Locate the cell with the specified text and output its [X, Y] center coordinate. 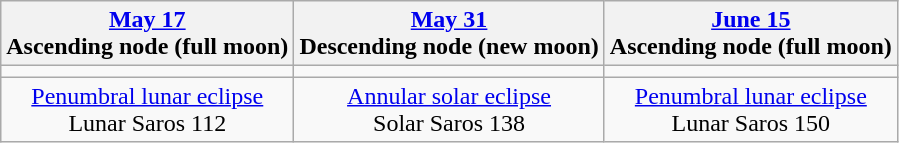
Annular solar eclipseSolar Saros 138 [449, 110]
Penumbral lunar eclipseLunar Saros 112 [148, 110]
May 31Descending node (new moon) [449, 34]
Penumbral lunar eclipseLunar Saros 150 [750, 110]
May 17Ascending node (full moon) [148, 34]
June 15Ascending node (full moon) [750, 34]
